Provide the (x, y) coordinate of the cell's center where the given text is located.  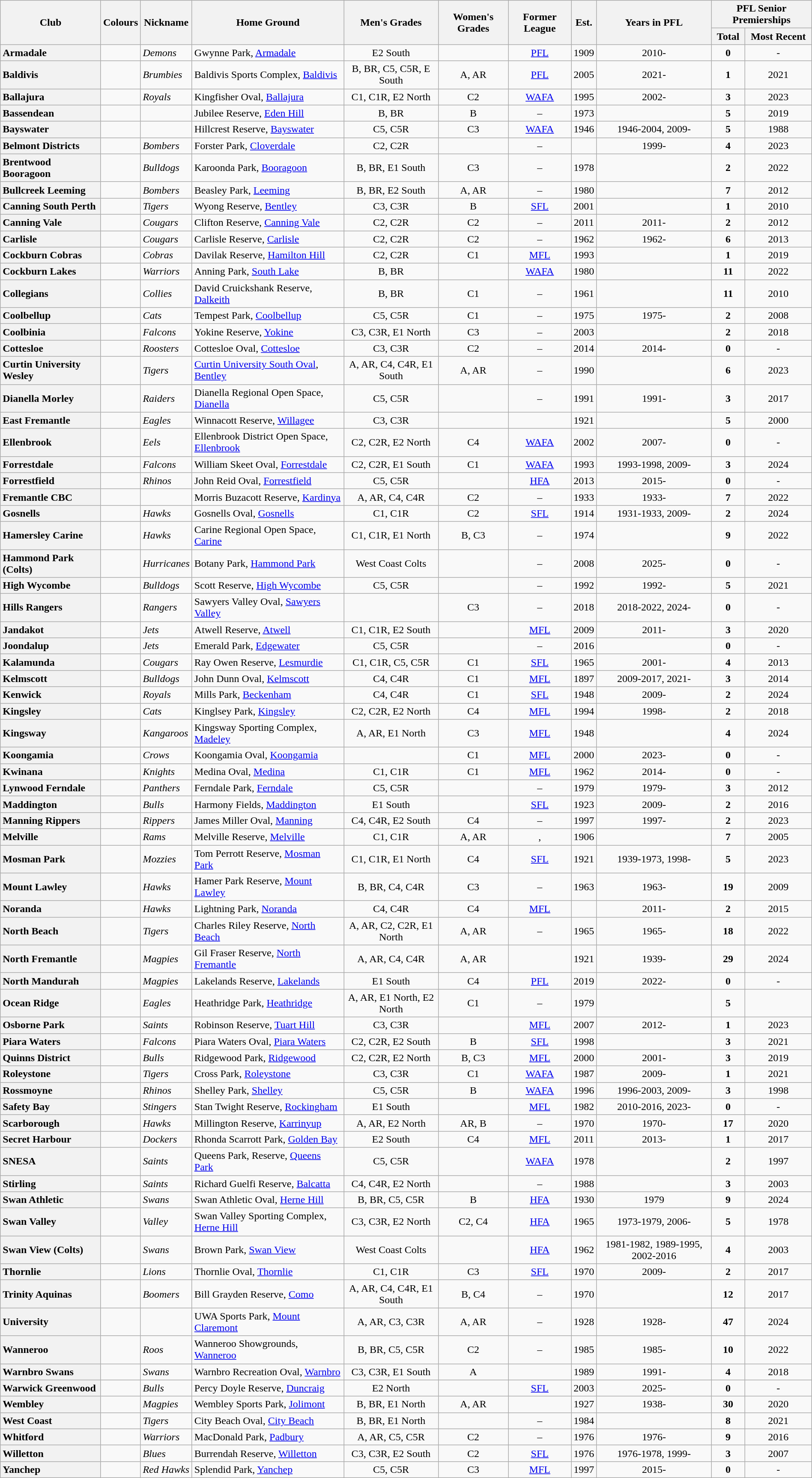
North Mandurah (51, 981)
29 (728, 959)
Burrendah Reserve, Willetton (268, 1453)
C2, C4 (473, 1222)
Secret Harbour (51, 1139)
Hillcrest Reserve, Bayswater (268, 129)
James Miller Oval, Manning (268, 820)
1965- (654, 931)
1981-1982, 1989-1995, 2002-2016 (654, 1250)
1897 (584, 679)
Gwynne Park, Armadale (268, 53)
2002 (584, 442)
Scott Reserve, High Wycombe (268, 586)
1973 (584, 113)
Canning Vale (51, 222)
1938- (654, 1404)
Boomers (166, 1294)
AR, B (473, 1123)
Stirling (51, 1184)
Thornlie Oval, Thornlie (268, 1272)
Kinglsey Park, Kingsley (268, 711)
Nickname (166, 22)
1999- (654, 146)
Colours (120, 22)
Ferndale Park, Ferndale (268, 788)
Mozzies (166, 859)
B, BR, E2 South (391, 190)
Charles Riley Reserve, North Beach (268, 931)
Koongamia Oval, Koongamia (268, 755)
Bassendean (51, 113)
Jandakot (51, 630)
1993-1998, 2009- (654, 464)
8 (728, 1421)
Melville (51, 837)
Women's Grades (473, 22)
1963- (654, 887)
Maddington (51, 804)
Kenwick (51, 695)
University (51, 1322)
Noranda (51, 909)
Gosnells Oval, Gosnells (268, 513)
West Coast (51, 1421)
East Fremantle (51, 420)
Panthers (166, 788)
Lightning Park, Noranda (268, 909)
North Beach (51, 931)
2010-2016, 2023- (654, 1107)
Robinson Reserve, Tuart Hill (268, 1025)
1992- (654, 586)
Trinity Aquinas (51, 1294)
Winnacott Reserve, Willagee (268, 420)
Lions (166, 1272)
Medina Oval, Medina (268, 772)
Armadale (51, 53)
1927 (584, 1404)
Former League (540, 22)
High Wycombe (51, 586)
City Beach Oval, City Beach (268, 1421)
Collies (166, 294)
2013- (654, 1139)
Most Recent (778, 36)
Demons (166, 53)
1973-1979, 2006- (654, 1222)
Koongamia (51, 755)
2007- (654, 442)
2023- (654, 755)
1975 (584, 316)
PFL Senior Premierships (761, 15)
Yokine Reserve, Yokine (268, 332)
Safety Bay (51, 1107)
Kangaroos (166, 733)
Bayswater (51, 129)
A (473, 1372)
Shelley Park, Shelley (268, 1090)
Stingers (166, 1107)
Scarborough (51, 1123)
Kingsway Sporting Complex, Madeley (268, 733)
Joondalup (51, 646)
Roosters (166, 348)
Millington Reserve, Karrinyup (268, 1123)
1991 (584, 398)
Cockburn Lakes (51, 272)
Forster Park, Cloverdale (268, 146)
Piara Waters (51, 1041)
Botany Park, Hammond Park (268, 563)
Fremantle CBC (51, 497)
1997- (654, 820)
A, AR, E2 North (391, 1123)
B, C4 (473, 1294)
Blues (166, 1453)
Dianella Morley (51, 398)
47 (728, 1322)
Hurricanes (166, 563)
, (540, 837)
Cross Park, Roleystone (268, 1074)
Dianella Regional Open Space, Dianella (268, 398)
Raiders (166, 398)
Sawyers Valley Oval, Sawyers Valley (268, 607)
Cobras (166, 255)
Curtin University South Oval, Bentley (268, 370)
Stan Twight Reserve, Rockingham (268, 1107)
C2, C2R, E2 South (391, 1041)
Crows (166, 755)
A, AR, C5, C5R (391, 1437)
Roleystone (51, 1074)
Willetton (51, 1453)
Heathridge Park, Heathridge (268, 1003)
1963 (584, 887)
1923 (584, 804)
Men's Grades (391, 22)
Hamer Park Reserve, Mount Lawley (268, 887)
Karoonda Park, Booragoon (268, 168)
Tom Perrott Reserve, Mosman Park (268, 859)
Carlisle (51, 239)
Hammond Park (Colts) (51, 563)
North Fremantle (51, 959)
Wyong Reserve, Bentley (268, 206)
John Dunn Oval, Kelmscott (268, 679)
1914 (584, 513)
Lynwood Ferndale (51, 788)
1976-1978, 1999- (654, 1453)
Rossmoyne (51, 1090)
Ocean Ridge (51, 1003)
B, BR, E1 South (391, 168)
Wembley (51, 1404)
MacDonald Park, Padbury (268, 1437)
Anning Park, South Lake (268, 272)
Rangers (166, 607)
David Cruickshank Reserve, Dalkeith (268, 294)
Gil Fraser Reserve, North Fremantle (268, 959)
Swan Valley Sporting Complex, Herne Hill (268, 1222)
Piara Waters Oval, Piara Waters (268, 1041)
1946-2004, 2009- (654, 129)
2001 (584, 206)
Kingsley (51, 711)
Rams (166, 837)
Cottesloe Oval, Cottesloe (268, 348)
1990 (584, 370)
Bill Grayden Reserve, Como (268, 1294)
Est. (584, 22)
Gosnells (51, 513)
30 (728, 1404)
Ellenbrook (51, 442)
Mount Lawley (51, 887)
Swan Valley (51, 1222)
Cottesloe (51, 348)
Splendid Park, Yanchep (268, 1469)
William Skeet Oval, Forrestdale (268, 464)
1992 (584, 586)
Percy Doyle Reserve, Duncraig (268, 1388)
C1, C1R, C5, C5R (391, 662)
Melville Reserve, Melville (268, 837)
Atwell Reserve, Atwell (268, 630)
Thornlie (51, 1272)
Coolbinia (51, 332)
Coolbellup (51, 316)
2009-2017, 2021- (654, 679)
UWA Sports Park, Mount Claremont (268, 1322)
Swan View (Colts) (51, 1250)
1909 (584, 53)
Red Hawks (166, 1469)
1996-2003, 2009- (654, 1090)
Mills Park, Beckenham (268, 695)
Kalamunda (51, 662)
1962- (654, 239)
C3, C3R, E1 North (391, 332)
Brentwood Booragoon (51, 168)
Wanneroo Showgrounds, Wanneroo (268, 1349)
Carlisle Reserve, Carlisle (268, 239)
John Reid Oval, Forrestfield (268, 481)
1987 (584, 1074)
A, AR, C2, C2R, E1 North (391, 931)
Roos (166, 1349)
1985 (584, 1349)
C2, C2R, E1 South (391, 464)
2015 (778, 909)
C1, C1R, E2 North (391, 97)
Warwick Greenwood (51, 1388)
1906 (584, 837)
Wanneroo (51, 1349)
A, AR, E1 North (391, 733)
1989 (584, 1372)
E2 North (391, 1388)
1933 (584, 497)
Rhonda Scarrott Park, Golden Bay (268, 1139)
Total (728, 36)
1970- (654, 1123)
1984 (584, 1421)
Jubilee Reserve, Eden Hill (268, 113)
Richard Guelfi Reserve, Balcatta (268, 1184)
Mosman Park (51, 859)
Bullcreek Leeming (51, 190)
Valley (166, 1222)
2022- (654, 981)
17 (728, 1123)
Hamersley Carine (51, 536)
C3, C3R, E2 North (391, 1222)
1994 (584, 711)
SNESA (51, 1161)
1998- (654, 711)
C3, C3R, E1 South (391, 1372)
Brown Park, Swan View (268, 1250)
B, BR, C5, C5R, E South (391, 75)
Kwinana (51, 772)
B, BR, C4, C4R (391, 887)
Kingfisher Oval, Ballajura (268, 97)
1975- (654, 316)
Eels (166, 442)
2002- (654, 97)
A, AR, E1 North, E2 North (391, 1003)
Harmony Fields, Maddington (268, 804)
Whitford (51, 1437)
Tempest Park, Coolbellup (268, 316)
19 (728, 887)
1928 (584, 1322)
1995 (584, 97)
C1, C1R, E2 South (391, 630)
Lakelands Reserve, Lakelands (268, 981)
Baldivis Sports Complex, Baldivis (268, 75)
Ridgewood Park, Ridgewood (268, 1058)
Ray Owen Reserve, Lesmurdie (268, 662)
1979- (654, 788)
1982 (584, 1107)
Davilak Reserve, Hamilton Hill (268, 255)
Beasley Park, Leeming (268, 190)
Warnbro Recreation Oval, Warnbro (268, 1372)
18 (728, 931)
Rippers (166, 820)
Swan Athletic Oval, Herne Hill (268, 1200)
C4, C4R, E2 North (391, 1184)
Years in PFL (654, 22)
Emerald Park, Edgewater (268, 646)
Club (51, 22)
1939-1973, 1998- (654, 859)
Collegians (51, 294)
1974 (584, 536)
12 (728, 1294)
1931-1933, 2009- (654, 513)
Home Ground (268, 22)
Belmont Districts (51, 146)
Curtin University Wesley (51, 370)
Osborne Park (51, 1025)
1961 (584, 294)
Yanchep (51, 1469)
Swan Athletic (51, 1200)
C4, C4R, E2 South (391, 820)
1976- (654, 1437)
2010- (654, 53)
Clifton Reserve, Canning Vale (268, 222)
C3, C3R, E2 South (391, 1453)
2018-2022, 2024- (654, 607)
Brumbies (166, 75)
1946 (584, 129)
Carine Regional Open Space, Carine (268, 536)
Forrestdale (51, 464)
Canning South Perth (51, 206)
Kelmscott (51, 679)
Ballajura (51, 97)
1933- (654, 497)
Cockburn Cobras (51, 255)
Queens Park, Reserve, Queens Park (268, 1161)
Morris Buzacott Reserve, Kardinya (268, 497)
2021- (654, 75)
Forrestfield (51, 481)
Wembley Sports Park, Jolimont (268, 1404)
1996 (584, 1090)
1930 (584, 1200)
2012- (654, 1025)
Hills Rangers (51, 607)
A, AR, C3, C3R (391, 1322)
1939- (654, 959)
1928- (654, 1322)
Kingsway (51, 733)
Dockers (166, 1139)
10 (728, 1349)
Quinns District (51, 1058)
Knights (166, 772)
Baldivis (51, 75)
Ellenbrook District Open Space, Ellenbrook (268, 442)
Manning Rippers (51, 820)
Warnbro Swans (51, 1372)
1985- (654, 1349)
